Find where the given text appears and provide that cell's center as (x, y) coordinate. 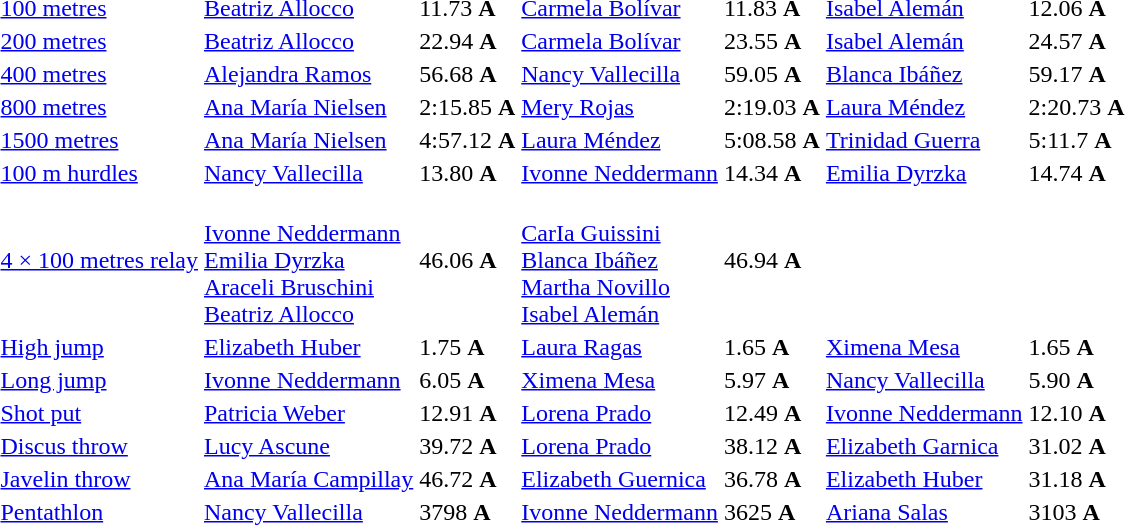
22.94 A (468, 41)
Carmela Bolívar (620, 41)
Isabel Alemán (924, 41)
23.55 A (772, 41)
1.75 A (468, 347)
Blanca Ibáñez (924, 74)
Elizabeth Garnica (924, 446)
Trinidad Guerra (924, 140)
Laura Ragas (620, 347)
5:08.58 A (772, 140)
4:57.12 A (468, 140)
46.94 A (772, 260)
59.05 A (772, 74)
Beatriz Allocco (308, 41)
Patricia Weber (308, 413)
12.49 A (772, 413)
6.05 A (468, 380)
36.78 A (772, 479)
Ana María Campillay (308, 479)
38.12 A (772, 446)
2:19.03 A (772, 107)
CarIa Guissini Blanca Ibáñez Martha Novillo Isabel Alemán (620, 260)
Lucy Ascune (308, 446)
Elizabeth Guernica (620, 479)
Mery Rojas (620, 107)
12.91 A (468, 413)
46.06 A (468, 260)
2:15.85 A (468, 107)
1.65 A (772, 347)
Ivonne Neddermann Emilia Dyrzka Araceli Bruschini Beatriz Allocco (308, 260)
Emilia Dyrzka (924, 173)
46.72 A (468, 479)
Alejandra Ramos (308, 74)
13.80 A (468, 173)
56.68 A (468, 74)
5.97 A (772, 380)
14.34 A (772, 173)
39.72 A (468, 446)
